Provide the (X, Y) coordinate of the cell's center where the given text is located.  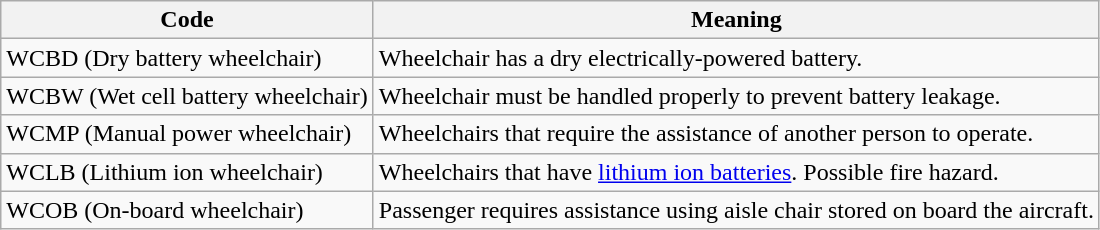
Code (188, 20)
WCBW (Wet cell battery wheelchair) (188, 96)
Wheelchairs that require the assistance of another person to operate. (736, 134)
WCLB (Lithium ion wheelchair) (188, 172)
Passenger requires assistance using aisle chair stored on board the aircraft. (736, 210)
WCOB (On-board wheelchair) (188, 210)
Wheelchairs that have lithium ion batteries. Possible fire hazard. (736, 172)
WCMP (Manual power wheelchair) (188, 134)
Wheelchair must be handled properly to prevent battery leakage. (736, 96)
WCBD (Dry battery wheelchair) (188, 58)
Meaning (736, 20)
Wheelchair has a dry electrically-powered battery. (736, 58)
